Pinpoint the cell where the given text exists, returning its (X, Y) midpoint coordinate. 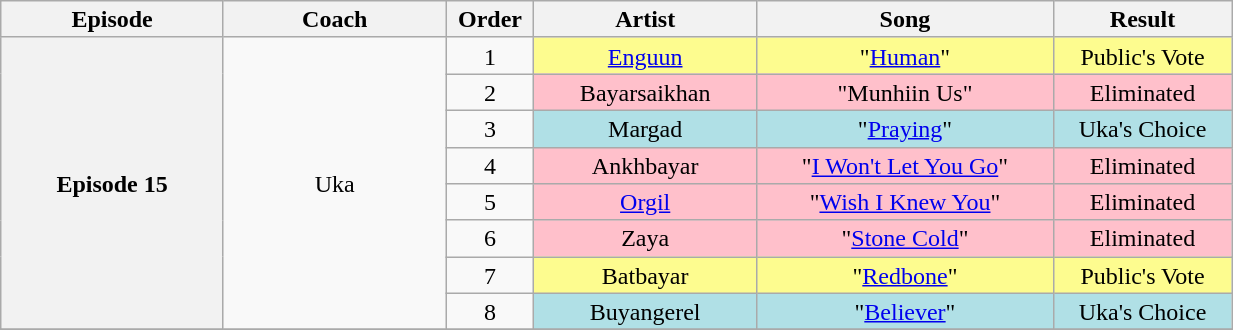
"Munhiin Us" (906, 92)
3 (490, 128)
8 (490, 312)
"Human" (906, 56)
Zaya (646, 238)
Margad (646, 128)
Uka (334, 183)
"Redbone" (906, 276)
Batbayar (646, 276)
Artist (646, 20)
Buyangerel (646, 312)
5 (490, 202)
"Wish I Knew You" (906, 202)
Song (906, 20)
1 (490, 56)
7 (490, 276)
2 (490, 92)
4 (490, 166)
Coach (334, 20)
"Praying" (906, 128)
Bayarsaikhan (646, 92)
"Stone Cold" (906, 238)
Ankhbayar (646, 166)
"Believer" (906, 312)
Order (490, 20)
Result (1142, 20)
Enguun (646, 56)
Episode 15 (112, 183)
"I Won't Let You Go" (906, 166)
Orgil (646, 202)
Episode (112, 20)
6 (490, 238)
